Search for the cell housing the specified text and yield its [x, y] center coordinate. 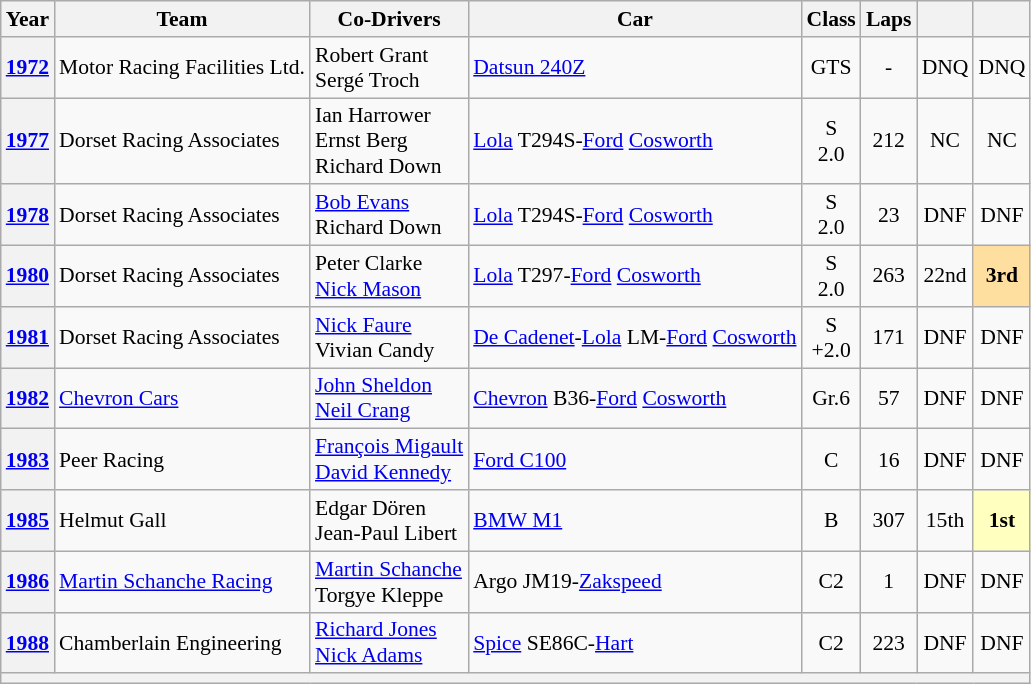
Motor Racing Facilities Ltd. [182, 68]
Chevron B36-Ford Cosworth [634, 398]
22nd [946, 276]
Chamberlain Engineering [182, 642]
1 [889, 582]
Martin Schanche Racing [182, 582]
Team [182, 19]
Bob Evans Richard Down [389, 216]
57 [889, 398]
Datsun 240Z [634, 68]
3rd [1002, 276]
171 [889, 338]
Laps [889, 19]
1972 [28, 68]
1980 [28, 276]
1983 [28, 460]
16 [889, 460]
Robert Grant Sergé Troch [389, 68]
Car [634, 19]
1986 [28, 582]
Gr.6 [832, 398]
Martin Schanche Torgye Kleppe [389, 582]
Lola T297-Ford Cosworth [634, 276]
Argo JM19-Zakspeed [634, 582]
223 [889, 642]
Peer Racing [182, 460]
1988 [28, 642]
1985 [28, 520]
15th [946, 520]
C [832, 460]
Peter Clarke Nick Mason [389, 276]
1978 [28, 216]
Spice SE86C-Hart [634, 642]
Edgar Dören Jean-Paul Libert [389, 520]
De Cadenet-Lola LM-Ford Cosworth [634, 338]
23 [889, 216]
Richard Jones Nick Adams [389, 642]
Ian Harrower Ernst Berg Richard Down [389, 142]
307 [889, 520]
S+2.0 [832, 338]
Year [28, 19]
Helmut Gall [182, 520]
Nick Faure Vivian Candy [389, 338]
John Sheldon Neil Crang [389, 398]
GTS [832, 68]
Co-Drivers [389, 19]
BMW M1 [634, 520]
Ford C100 [634, 460]
1977 [28, 142]
François Migault David Kennedy [389, 460]
- [889, 68]
1982 [28, 398]
Class [832, 19]
1981 [28, 338]
263 [889, 276]
B [832, 520]
Chevron Cars [182, 398]
1st [1002, 520]
212 [889, 142]
